Find where the given text appears and provide that cell's center as [X, Y] coordinate. 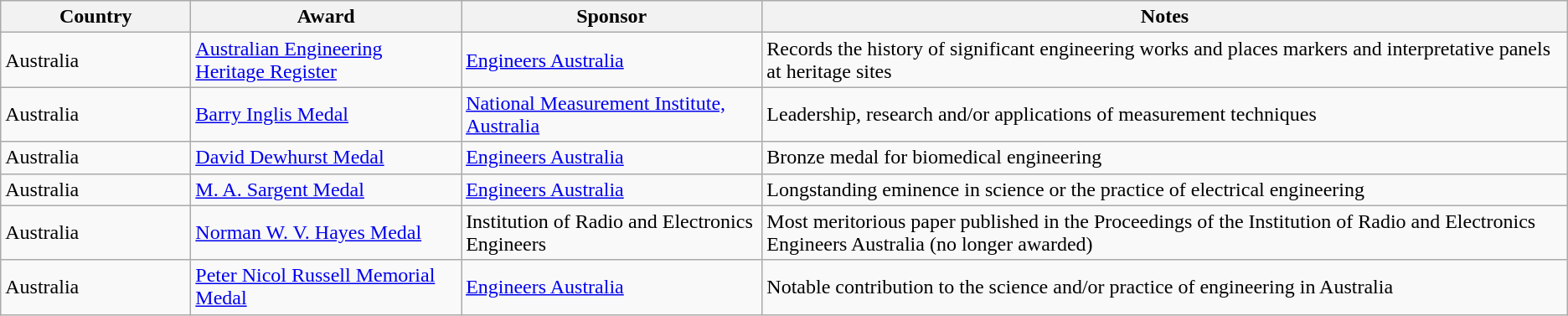
Australian Engineering Heritage Register [327, 60]
Norman W. V. Hayes Medal [327, 233]
Notes [1164, 17]
Notable contribution to the science and/or practice of engineering in Australia [1164, 287]
Records the history of significant engineering works and places markers and interpretative panels at heritage sites [1164, 60]
M. A. Sargent Medal [327, 189]
Sponsor [611, 17]
Institution of Radio and Electronics Engineers [611, 233]
Barry Inglis Medal [327, 114]
Leadership, research and/or applications of measurement techniques [1164, 114]
National Measurement Institute, Australia [611, 114]
Country [95, 17]
Peter Nicol Russell Memorial Medal [327, 287]
Award [327, 17]
Most meritorious paper published in the Proceedings of the Institution of Radio and Electronics Engineers Australia (no longer awarded) [1164, 233]
David Dewhurst Medal [327, 158]
Longstanding eminence in science or the practice of electrical engineering [1164, 189]
Bronze medal for biomedical engineering [1164, 158]
